From the cell containing the given text, extract its center point as [X, Y] coordinate. 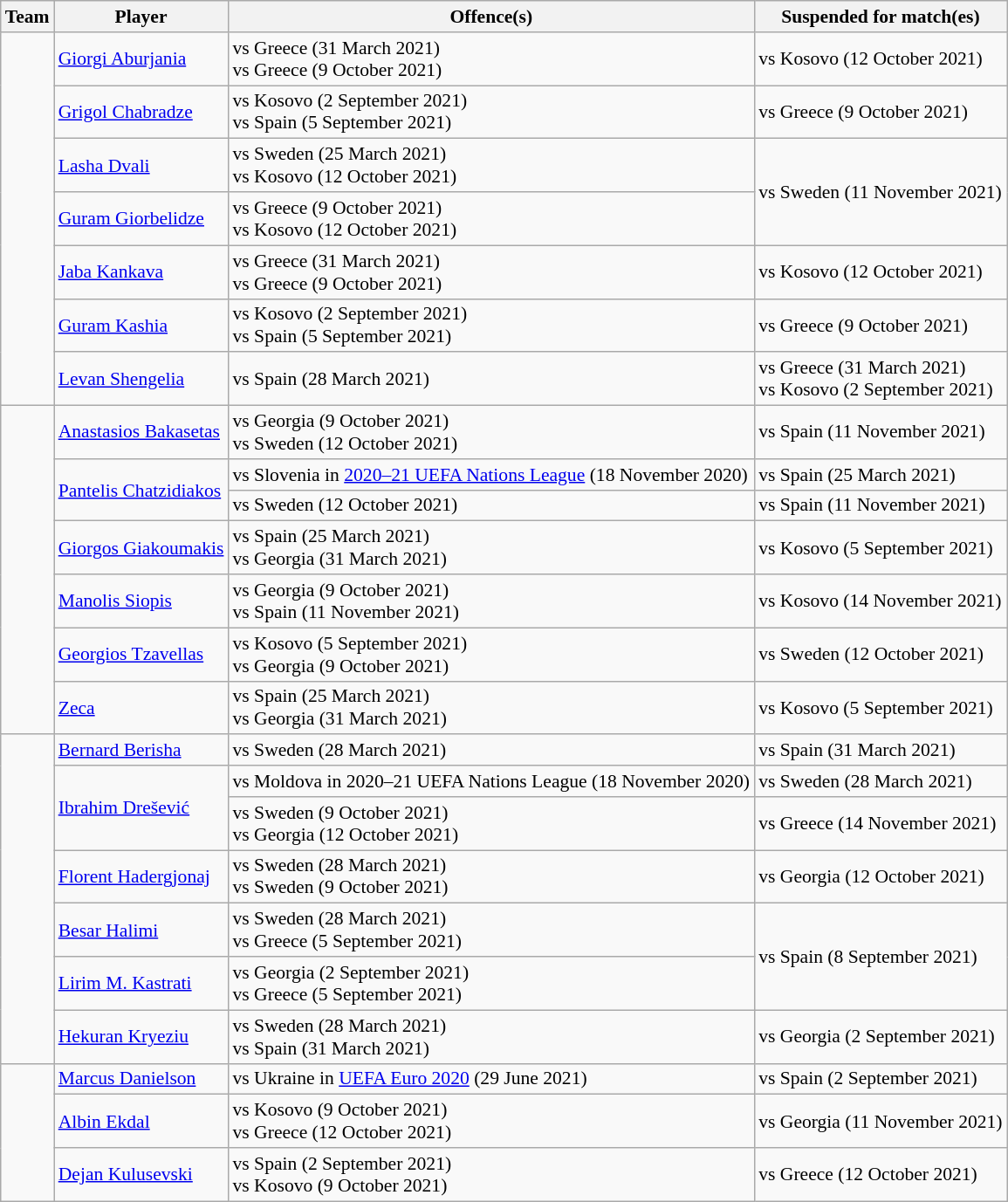
vs Georgia (9 October 2021) vs Spain (11 November 2021) [490, 601]
vs Moldova in 2020–21 UEFA Nations League (18 November 2020) [490, 781]
Levan Shengelia [141, 379]
vs Spain (31 March 2021) [881, 751]
Giorgi Aburjania [141, 59]
Florent Hadergjonaj [141, 876]
Albin Ekdal [141, 1121]
Suspended for match(es) [881, 17]
Bernard Berisha [141, 751]
vs Ukraine in UEFA Euro 2020 (29 June 2021) [490, 1079]
Dejan Kulusevski [141, 1175]
vs Sweden (25 March 2021) vs Kosovo (12 October 2021) [490, 166]
vs Sweden (28 March 2021) vs Sweden (9 October 2021) [490, 876]
Pantelis Chatzidiakos [141, 491]
vs Greece (9 October 2021) vs Kosovo (12 October 2021) [490, 218]
vs Kosovo (5 September 2021) vs Georgia (9 October 2021) [490, 655]
Giorgos Giakoumakis [141, 548]
Anastasios Bakasetas [141, 433]
vs Greece (31 March 2021)vs Kosovo (2 September 2021) [881, 379]
vs Sweden (28 March 2021) vs Greece (5 September 2021) [490, 931]
Guram Giorbelidze [141, 218]
vs Spain (2 September 2021) [881, 1079]
vs Spain (28 March 2021) [490, 379]
vs Spain (8 September 2021) [881, 957]
Team [28, 17]
Besar Halimi [141, 931]
Marcus Danielson [141, 1079]
vs Georgia (12 October 2021) [881, 876]
vs Georgia (2 September 2021) [881, 1037]
vs Sweden (9 October 2021) vs Georgia (12 October 2021) [490, 824]
vs Sweden (28 March 2021) vs Spain (31 March 2021) [490, 1037]
Offence(s) [490, 17]
vs Slovenia in 2020–21 UEFA Nations League (18 November 2020) [490, 475]
Georgios Tzavellas [141, 655]
vs Greece (14 November 2021) [881, 824]
vs Georgia (9 October 2021) vs Sweden (12 October 2021) [490, 433]
Guram Kashia [141, 325]
Jaba Kankava [141, 272]
Player [141, 17]
vs Greece (12 October 2021) [881, 1175]
vs Sweden (11 November 2021) [881, 192]
Lasha Dvali [141, 166]
Zeca [141, 707]
vs Spain (2 September 2021) vs Kosovo (9 October 2021) [490, 1175]
Ibrahim Drešević [141, 808]
vs Kosovo (14 November 2021) [881, 601]
vs Kosovo (9 October 2021) vs Greece (12 October 2021) [490, 1121]
vs Georgia (2 September 2021) vs Greece (5 September 2021) [490, 983]
Grigol Chabradze [141, 112]
Hekuran Kryeziu [141, 1037]
Lirim M. Kastrati [141, 983]
Manolis Siopis [141, 601]
vs Spain (25 March 2021) [881, 475]
vs Georgia (11 November 2021) [881, 1121]
